Scan for the cell matching the given text and deliver its (X, Y) coordinate at center. 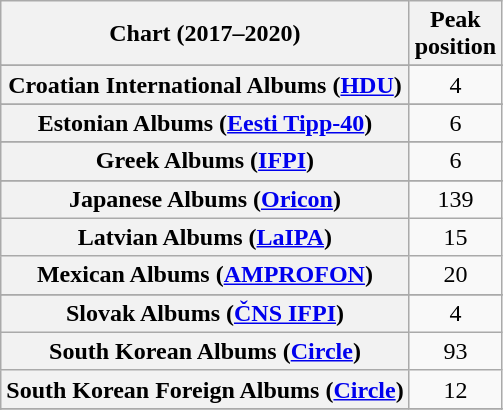
South Korean Albums (Circle) (205, 351)
Croatian International Albums (HDU) (205, 85)
20 (455, 275)
12 (455, 389)
Japanese Albums (Oricon) (205, 199)
15 (455, 237)
Latvian Albums (LaIPA) (205, 237)
Chart (2017–2020) (205, 34)
Mexican Albums (AMPROFON) (205, 275)
South Korean Foreign Albums (Circle) (205, 389)
Greek Albums (IFPI) (205, 161)
139 (455, 199)
Slovak Albums (ČNS IFPI) (205, 313)
93 (455, 351)
Estonian Albums (Eesti Tipp-40) (205, 123)
Peakposition (455, 34)
